From the cell containing the given text, extract its center point as (x, y) coordinate. 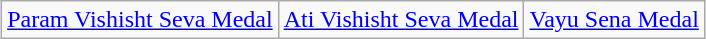
Ati Vishisht Seva Medal (401, 20)
Vayu Sena Medal (614, 20)
Param Vishisht Seva Medal (140, 20)
